Return the (X, Y) coordinate for the center point of the cell that contains the specified text.  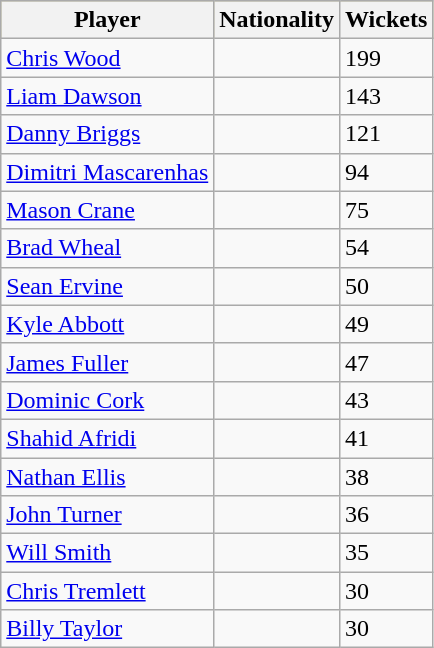
199 (386, 58)
Nationality (277, 20)
Chris Wood (108, 58)
Dominic Cork (108, 400)
50 (386, 286)
38 (386, 477)
Liam Dawson (108, 96)
43 (386, 400)
Shahid Afridi (108, 438)
36 (386, 515)
Mason Crane (108, 210)
Wickets (386, 20)
121 (386, 134)
Billy Taylor (108, 629)
James Fuller (108, 362)
Will Smith (108, 553)
75 (386, 210)
John Turner (108, 515)
Danny Briggs (108, 134)
Nathan Ellis (108, 477)
Chris Tremlett (108, 591)
Player (108, 20)
47 (386, 362)
Kyle Abbott (108, 324)
94 (386, 172)
49 (386, 324)
41 (386, 438)
Sean Ervine (108, 286)
35 (386, 553)
54 (386, 248)
Brad Wheal (108, 248)
143 (386, 96)
Dimitri Mascarenhas (108, 172)
